Return (X, Y) of the center of cell containing provided text 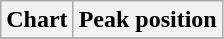
Chart (37, 20)
Peak position (148, 20)
